For the text-containing cell, return its midpoint in [x, y] coordinate format. 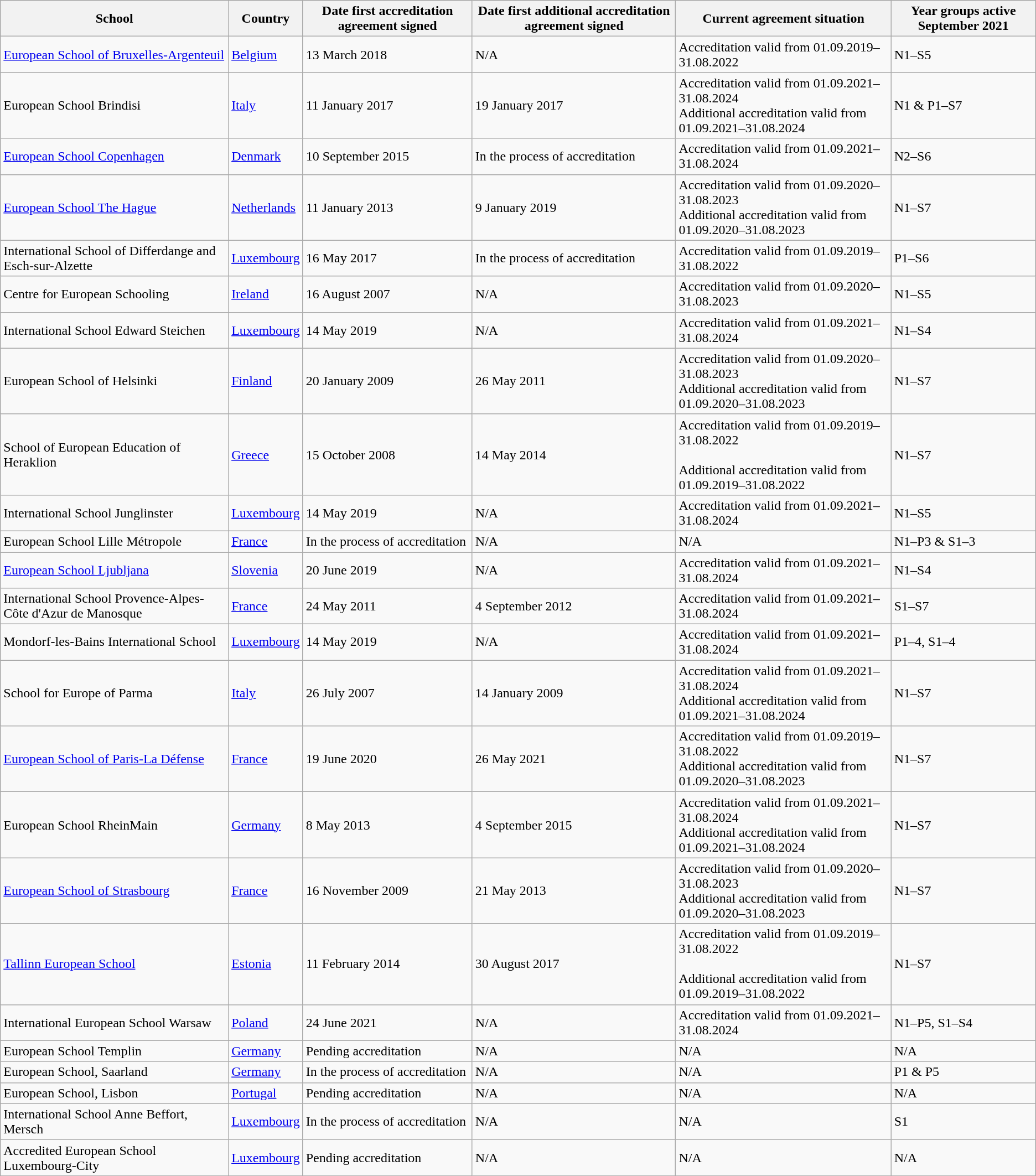
Date first accreditation agreement signed [387, 19]
19 June 2020 [387, 759]
9 January 2019 [574, 207]
26 May 2021 [574, 759]
Ireland [266, 294]
8 May 2013 [387, 825]
European School, Saarland [115, 1072]
International School Junglinster [115, 512]
15 October 2008 [387, 454]
N1 & P1–S7 [963, 105]
Centre for European Schooling [115, 294]
4 September 2015 [574, 825]
P1 & P5 [963, 1072]
European School Brindisi [115, 105]
School [115, 19]
N1–P3 & S1–3 [963, 541]
30 August 2017 [574, 964]
European School Ljubljana [115, 570]
European School of Paris-La Défense [115, 759]
International School Anne Beffort, Mersch [115, 1121]
Portugal [266, 1093]
S1 [963, 1121]
Accreditation valid from 01.09.2020–31.08.2023Additional accreditation valid from 01.09.2020–31.08.2023 [784, 891]
13 March 2018 [387, 54]
European School The Hague [115, 207]
26 May 2011 [574, 381]
16 May 2017 [387, 258]
P1–S6 [963, 258]
4 September 2012 [574, 607]
21 May 2013 [574, 891]
European School, Lisbon [115, 1093]
Year groups active September 2021 [963, 19]
European School of Strasbourg [115, 891]
Poland [266, 1023]
Accredited European School Luxembourg-City [115, 1158]
Slovenia [266, 570]
Accreditation valid from 01.09.2020– 31.08.2023 [784, 294]
Greece [266, 454]
N1–P5, S1–S4 [963, 1023]
11 January 2013 [387, 207]
11 February 2014 [387, 964]
School of European Education of Heraklion [115, 454]
16 November 2009 [387, 891]
N2–S6 [963, 156]
11 January 2017 [387, 105]
International European School Warsaw [115, 1023]
S1–S7 [963, 607]
Mondorf-les-Bains International School [115, 642]
26 July 2007 [387, 693]
Current agreement situation [784, 19]
Estonia [266, 964]
European School Lille Métropole [115, 541]
International School Edward Steichen [115, 330]
International School Provence-Alpes-Côte d'Azur de Manosque [115, 607]
European School Copenhagen [115, 156]
20 June 2019 [387, 570]
16 August 2007 [387, 294]
Denmark [266, 156]
24 May 2011 [387, 607]
Netherlands [266, 207]
10 September 2015 [387, 156]
14 January 2009 [574, 693]
Finland [266, 381]
20 January 2009 [387, 381]
Date first additional accreditation agreement signed [574, 19]
European School RheinMain [115, 825]
International School of Differdange and Esch-sur-Alzette [115, 258]
European School of Bruxelles-Argenteuil [115, 54]
19 January 2017 [574, 105]
European School Templin [115, 1051]
School for Europe of Parma [115, 693]
Belgium [266, 54]
Accreditation valid from 01.09.2019– 31.08.2022Additional accreditation valid from 01.09.2020–31.08.2023 [784, 759]
⁠N1–S5 [963, 54]
Tallinn European School [115, 964]
P1–4, S1–4 [963, 642]
European School of Helsinki [115, 381]
14 May 2014 [574, 454]
24 June 2021 [387, 1023]
Country [266, 19]
